For the text-containing cell, return its midpoint in (X, Y) coordinate format. 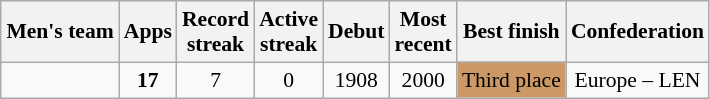
Men's team (60, 32)
17 (148, 80)
1908 (356, 80)
Mostrecent (424, 32)
Best finish (512, 32)
Debut (356, 32)
7 (216, 80)
Third place (512, 80)
Apps (148, 32)
2000 (424, 80)
0 (288, 80)
Europe – LEN (638, 80)
Confederation (638, 32)
Recordstreak (216, 32)
Activestreak (288, 32)
